Return [x, y] of the center of cell containing provided text 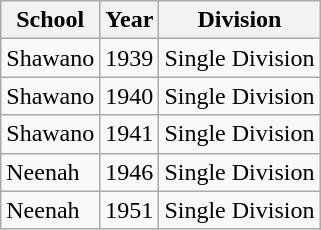
1940 [130, 96]
Division [240, 20]
1939 [130, 58]
1941 [130, 134]
School [50, 20]
Year [130, 20]
1946 [130, 172]
1951 [130, 210]
